Search for the cell housing the specified text and yield its [x, y] center coordinate. 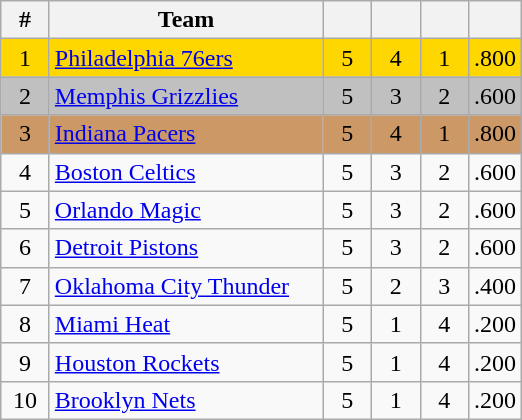
Team [186, 20]
Brooklyn Nets [186, 400]
9 [26, 362]
Memphis Grizzlies [186, 96]
8 [26, 324]
# [26, 20]
Philadelphia 76ers [186, 58]
Indiana Pacers [186, 134]
.400 [496, 286]
10 [26, 400]
Miami Heat [186, 324]
Boston Celtics [186, 172]
Houston Rockets [186, 362]
Oklahoma City Thunder [186, 286]
7 [26, 286]
Detroit Pistons [186, 248]
Orlando Magic [186, 210]
6 [26, 248]
